Return (x, y) of the center of cell containing provided text 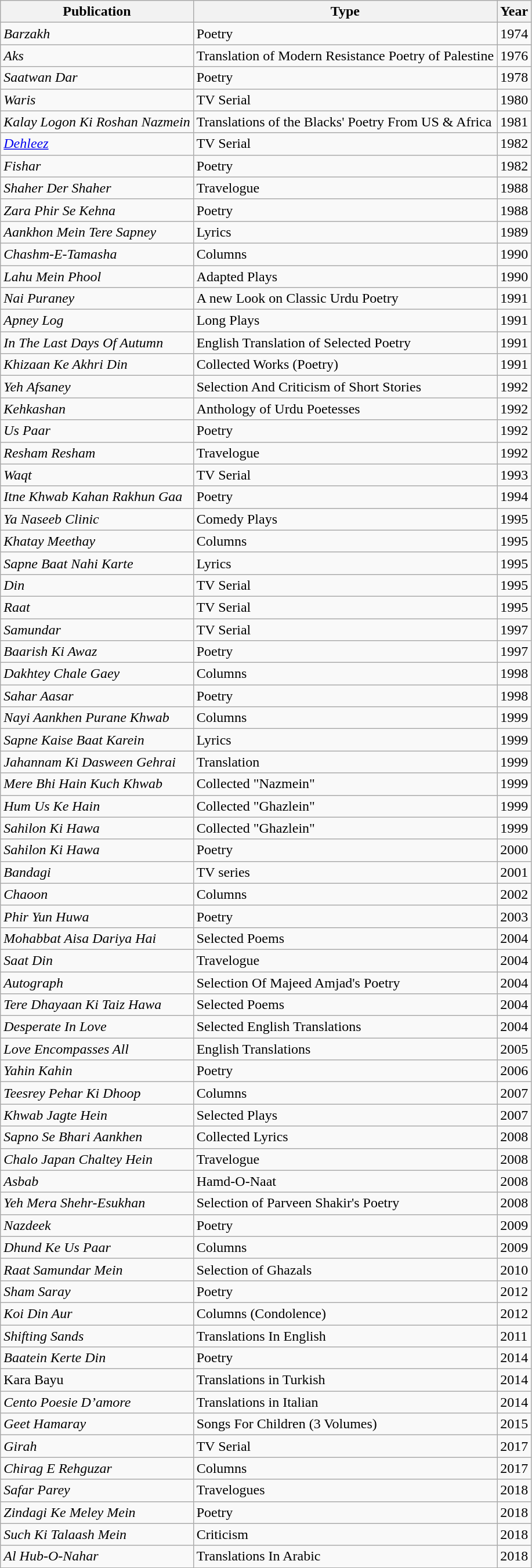
Din (97, 585)
Publication (97, 12)
Selected Plays (345, 1115)
Autograph (97, 983)
Us Paar (97, 431)
Sham Saray (97, 1291)
Kehkashan (97, 409)
Yeh Mera Shehr-Esukhan (97, 1203)
1976 (514, 56)
Saatwan Dar (97, 78)
1974 (514, 34)
Selection of Ghazals (345, 1269)
Mere Bhi Hain Kuch Khwab (97, 784)
Chalo Japan Chaltey Hein (97, 1159)
2015 (514, 1424)
Columns (Condolence) (345, 1313)
English Translation of Selected Poetry (345, 343)
Adapted Plays (345, 277)
1994 (514, 497)
Long Plays (345, 321)
Baatein Kerte Din (97, 1358)
Phir Yun Huwa (97, 916)
Cento Poesie D’amore (97, 1402)
Khwab Jagte Hein (97, 1115)
Collected Works (Poetry) (345, 365)
Selection of Parveen Shakir's Poetry (345, 1203)
Collected "Nazmein" (345, 784)
Kalay Logon Ki Roshan Nazmein (97, 122)
Sapne Baat Nahi Karte (97, 563)
Aks (97, 56)
In The Last Days Of Autumn (97, 343)
Safar Parey (97, 1490)
2000 (514, 850)
Nayi Aankhen Purane Khwab (97, 718)
Baarish Ki Awaz (97, 652)
Lahu Mein Phool (97, 277)
Samundar (97, 629)
Mohabbat Aisa Dariya Hai (97, 938)
Apney Log (97, 321)
Songs For Children (3 Volumes) (345, 1424)
Collected Lyrics (345, 1137)
1978 (514, 78)
Waqt (97, 475)
Travelogues (345, 1490)
Bandagi (97, 872)
Asbab (97, 1181)
Dehleez (97, 144)
Shifting Sands (97, 1335)
Geet Hamaray (97, 1424)
Raat Samundar Mein (97, 1269)
Translations In English (345, 1335)
Resham Resham (97, 453)
Khatay Meethay (97, 541)
Selection And Criticism of Short Stories (345, 387)
2001 (514, 872)
2005 (514, 1049)
1993 (514, 475)
Khizaan Ke Akhri Din (97, 365)
Chaoon (97, 894)
Desperate In Love (97, 1027)
Ya Naseeb Clinic (97, 519)
Raat (97, 607)
Type (345, 12)
Aankhon Mein Tere Sapney (97, 232)
Translation (345, 762)
Itne Khwab Kahan Rakhun Gaa (97, 497)
Love Encompasses All (97, 1049)
Shaher Der Shaher (97, 188)
Koi Din Aur (97, 1313)
Dhund Ke Us Paar (97, 1247)
Year (514, 12)
Hum Us Ke Hain (97, 806)
Al Hub-O-Nahar (97, 1556)
2003 (514, 916)
Zindagi Ke Meley Mein (97, 1512)
Translations in Italian (345, 1402)
Sapno Se Bhari Aankhen (97, 1137)
Yahin Kahin (97, 1071)
Barzakh (97, 34)
Chashm-E-Tamasha (97, 254)
Tere Dhayaan Ki Taiz Hawa (97, 1005)
2011 (514, 1335)
1980 (514, 100)
Sahar Aasar (97, 696)
1981 (514, 122)
Teesrey Pehar Ki Dhoop (97, 1093)
Kara Bayu (97, 1380)
Translations of the Blacks' Poetry From US & Africa (345, 122)
TV series (345, 872)
Criticism (345, 1534)
A new Look on Classic Urdu Poetry (345, 299)
Zara Phir Se Kehna (97, 210)
Yeh Afsaney (97, 387)
Saat Din (97, 960)
English Translations (345, 1049)
Selection Of Majeed Amjad's Poetry (345, 983)
Translation of Modern Resistance Poetry of Palestine (345, 56)
Translations In Arabic (345, 1556)
2010 (514, 1269)
2002 (514, 894)
Dakhtey Chale Gaey (97, 674)
2006 (514, 1071)
1989 (514, 232)
Chirag E Rehguzar (97, 1468)
Nai Puraney (97, 299)
Sapne Kaise Baat Karein (97, 740)
Girah (97, 1446)
Translations in Turkish (345, 1380)
Comedy Plays (345, 519)
Selected English Translations (345, 1027)
Such Ki Talaash Mein (97, 1534)
Jahannam Ki Dasween Gehrai (97, 762)
Waris (97, 100)
Anthology of Urdu Poetesses (345, 409)
Hamd-O-Naat (345, 1181)
Nazdeek (97, 1225)
Fishar (97, 166)
